Determine the (x, y) coordinate at the center of the cell enclosing the given text.  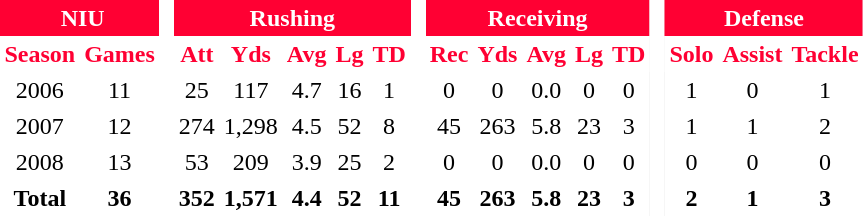
Assist (752, 54)
2008 (40, 162)
36 (120, 198)
NIU (80, 18)
Tackle (825, 54)
12 (120, 126)
Defense (764, 18)
Games (120, 54)
Rushing (292, 18)
13 (120, 162)
4.5 (306, 126)
Season (40, 54)
16 (350, 90)
2007 (40, 126)
53 (196, 162)
Total (40, 198)
2006 (40, 90)
Att (196, 54)
352 (196, 198)
117 (250, 90)
Receiving (538, 18)
1,571 (250, 198)
Solo (692, 54)
274 (196, 126)
8 (389, 126)
1,298 (250, 126)
209 (250, 162)
4.4 (306, 198)
4.7 (306, 90)
Rec (449, 54)
3.9 (306, 162)
